Identify which cell holds the provided text, then report its [X, Y] central coordinate. 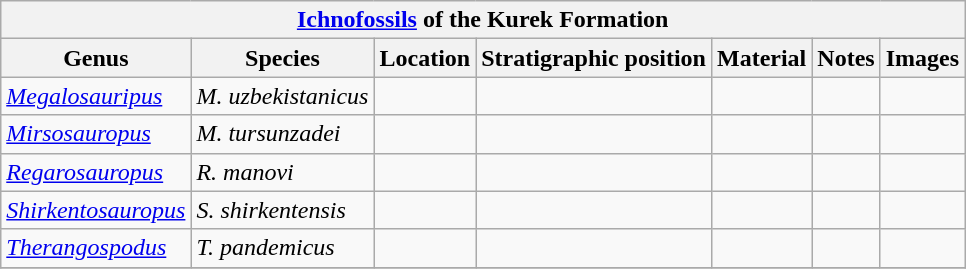
M. uzbekistanicus [282, 96]
Shirkentosauropus [96, 210]
Species [282, 58]
Regarosauropus [96, 172]
S. shirkentensis [282, 210]
Material [761, 58]
Genus [96, 58]
M. tursunzadei [282, 134]
R. manovi [282, 172]
Notes [846, 58]
Stratigraphic position [594, 58]
Images [922, 58]
Megalosauripus [96, 96]
Ichnofossils of the Kurek Formation [483, 20]
Location [425, 58]
Mirsosauropus [96, 134]
Therangospodus [96, 248]
T. pandemicus [282, 248]
